Search for the cell housing the specified text and yield its [x, y] center coordinate. 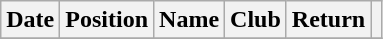
Name [190, 20]
Date [30, 20]
Position [107, 20]
Club [256, 20]
Return [328, 20]
